Output the (x, y) coordinate of the center of the cell containing the given text.  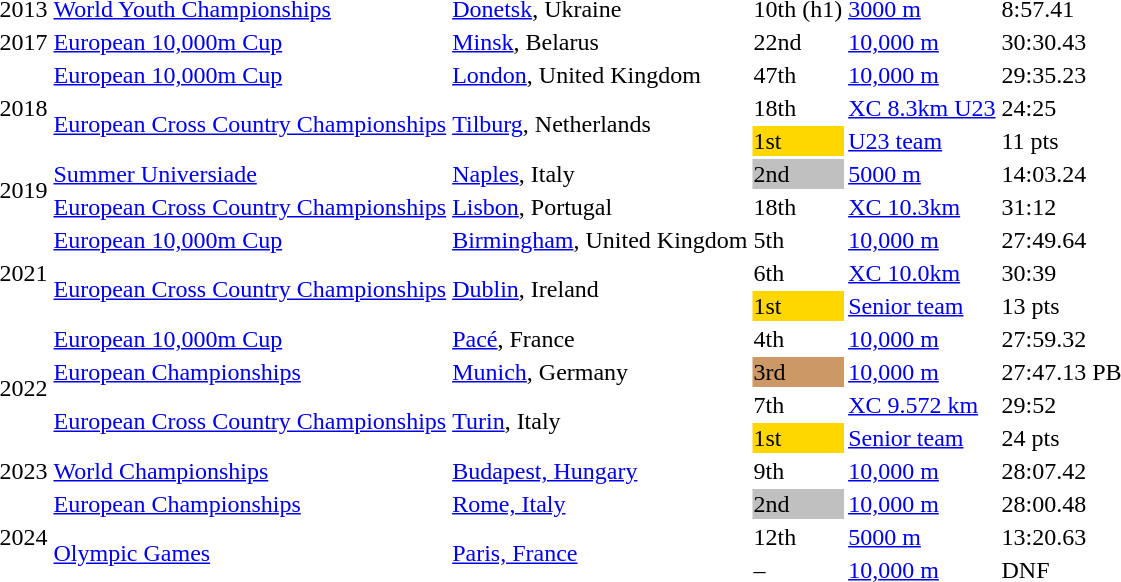
Munich, Germany (600, 372)
Pacé, France (600, 339)
Rome, Italy (600, 504)
6th (798, 273)
XC 10.3km (922, 207)
47th (798, 75)
4th (798, 339)
Summer Universiade (250, 174)
London, United Kingdom (600, 75)
Turin, Italy (600, 422)
Naples, Italy (600, 174)
Lisbon, Portugal (600, 207)
XC 8.3km U23 (922, 108)
Birmingham, United Kingdom (600, 240)
3rd (798, 372)
U23 team (922, 141)
Tilburg, Netherlands (600, 124)
XC 9.572 km (922, 405)
9th (798, 471)
Minsk, Belarus (600, 42)
12th (798, 537)
22nd (798, 42)
XC 10.0km (922, 273)
5th (798, 240)
Dublin, Ireland (600, 290)
Budapest, Hungary (600, 471)
7th (798, 405)
World Championships (250, 471)
